Pinpoint the cell where the given text exists, returning its [X, Y] midpoint coordinate. 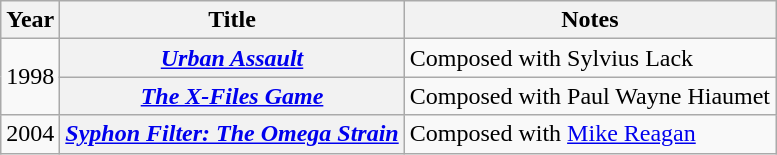
The X-Files Game [232, 96]
Urban Assault [232, 58]
Syphon Filter: The Omega Strain [232, 134]
Title [232, 20]
2004 [30, 134]
Composed with Sylvius Lack [590, 58]
Composed with Mike Reagan [590, 134]
Year [30, 20]
1998 [30, 77]
Notes [590, 20]
Composed with Paul Wayne Hiaumet [590, 96]
